Extract the [x, y] coordinate from the center of the cell holding the provided text.  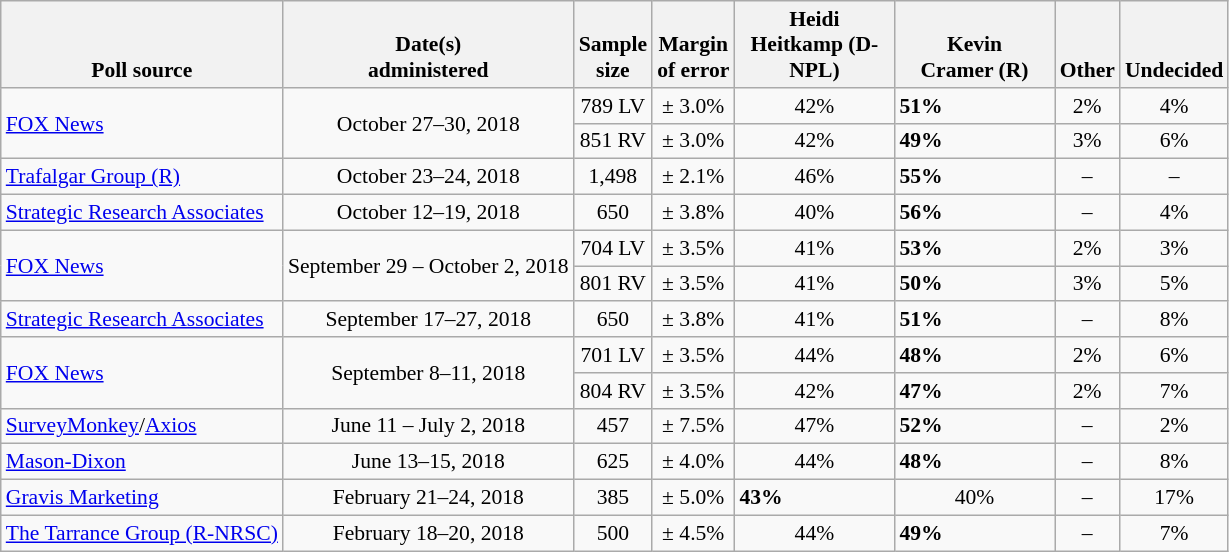
± 4.0% [693, 462]
June 13–15, 2018 [428, 462]
± 7.5% [693, 426]
± 2.1% [693, 177]
Samplesize [613, 44]
385 [613, 498]
801 RV [613, 284]
53% [974, 248]
789 LV [613, 106]
September 17–27, 2018 [428, 320]
Undecided [1174, 44]
625 [613, 462]
Marginof error [693, 44]
SurveyMonkey/Axios [142, 426]
701 LV [613, 355]
43% [814, 498]
851 RV [613, 141]
1,498 [613, 177]
704 LV [613, 248]
KevinCramer (R) [974, 44]
September 8–11, 2018 [428, 372]
HeidiHeitkamp (D-NPL) [814, 44]
56% [974, 213]
October 23–24, 2018 [428, 177]
500 [613, 533]
February 21–24, 2018 [428, 498]
Gravis Marketing [142, 498]
5% [1174, 284]
September 29 – October 2, 2018 [428, 266]
17% [1174, 498]
Other [1088, 44]
Trafalgar Group (R) [142, 177]
± 5.0% [693, 498]
Date(s)administered [428, 44]
October 12–19, 2018 [428, 213]
The Tarrance Group (R-NRSC) [142, 533]
804 RV [613, 391]
46% [814, 177]
55% [974, 177]
Poll source [142, 44]
February 18–20, 2018 [428, 533]
50% [974, 284]
October 27–30, 2018 [428, 124]
52% [974, 426]
June 11 – July 2, 2018 [428, 426]
457 [613, 426]
Mason-Dixon [142, 462]
± 4.5% [693, 533]
